Provide the (x, y) coordinate of the cell's center where the given text is located.  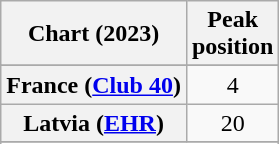
20 (232, 123)
Latvia (EHR) (94, 123)
Peakposition (232, 34)
4 (232, 85)
Chart (2023) (94, 34)
France (Club 40) (94, 85)
